Identify which cell holds the provided text, then report its (x, y) central coordinate. 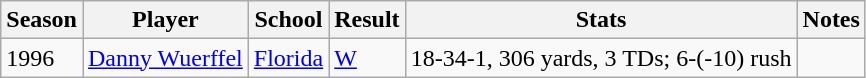
School (288, 20)
W (367, 58)
Result (367, 20)
Player (165, 20)
Danny Wuerffel (165, 58)
Stats (601, 20)
1996 (42, 58)
18-34-1, 306 yards, 3 TDs; 6-(-10) rush (601, 58)
Notes (831, 20)
Florida (288, 58)
Season (42, 20)
